Detect which cell encompasses the target text, then output its [X, Y] center coordinate. 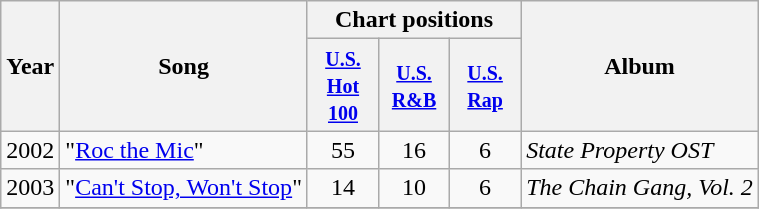
The Chain Gang, Vol. 2 [640, 188]
U.S. Rap [486, 85]
U.S. R&B [414, 85]
10 [414, 188]
Song [184, 66]
2002 [30, 150]
"Roc the Mic" [184, 150]
U.S. Hot 100 [342, 85]
16 [414, 150]
Chart positions [414, 20]
55 [342, 150]
State Property OST [640, 150]
Album [640, 66]
Year [30, 66]
14 [342, 188]
"Can't Stop, Won't Stop" [184, 188]
2003 [30, 188]
